Determine the (x, y) coordinate at the center of the cell enclosing the given text.  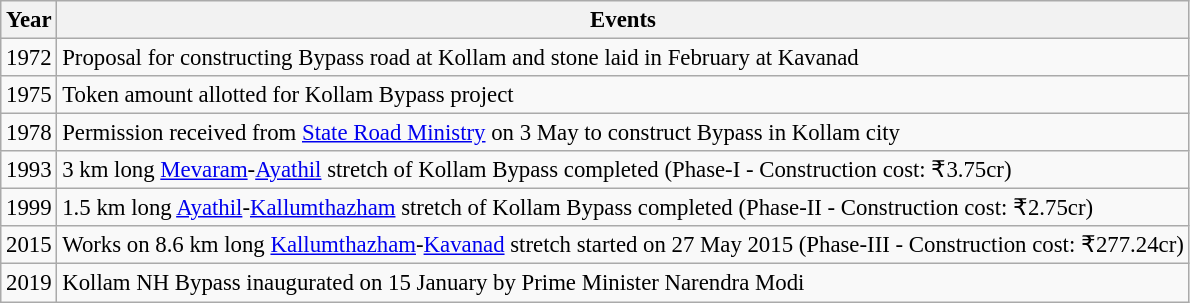
Year (29, 20)
1993 (29, 170)
Kollam NH Bypass inaugurated on 15 January by Prime Minister Narendra Modi (623, 283)
2015 (29, 245)
Works on 8.6 km long Kallumthazham-Kavanad stretch started on 27 May 2015 (Phase-III - Construction cost: ₹277.24cr) (623, 245)
1972 (29, 58)
Permission received from State Road Ministry on 3 May to construct Bypass in Kollam city (623, 133)
Token amount allotted for Kollam Bypass project (623, 95)
1975 (29, 95)
Proposal for constructing Bypass road at Kollam and stone laid in February at Kavanad (623, 58)
1978 (29, 133)
Events (623, 20)
2019 (29, 283)
1.5 km long Ayathil-Kallumthazham stretch of Kollam Bypass completed (Phase-II - Construction cost: ₹2.75cr) (623, 208)
3 km long Mevaram-Ayathil stretch of Kollam Bypass completed (Phase-I - Construction cost: ₹3.75cr) (623, 170)
1999 (29, 208)
